Extract the (X, Y) coordinate from the center of the cell holding the provided text.  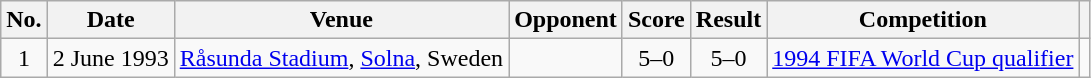
Result (728, 20)
No. (24, 20)
1 (24, 58)
Råsunda Stadium, Solna, Sweden (341, 58)
Opponent (566, 20)
Venue (341, 20)
Competition (923, 20)
Score (656, 20)
1994 FIFA World Cup qualifier (923, 58)
Date (110, 20)
2 June 1993 (110, 58)
